Determine the (x, y) coordinate at the center of the cell enclosing the given text.  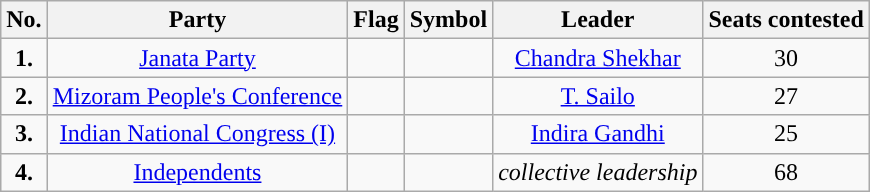
30 (786, 58)
Party (198, 20)
Indira Gandhi (598, 134)
27 (786, 96)
4. (24, 172)
Independents (198, 172)
3. (24, 134)
Symbol (448, 20)
collective leadership (598, 172)
68 (786, 172)
1. (24, 58)
T. Sailo (598, 96)
Mizoram People's Conference (198, 96)
25 (786, 134)
Seats contested (786, 20)
Janata Party (198, 58)
Chandra Shekhar (598, 58)
No. (24, 20)
Flag (376, 20)
Indian National Congress (I) (198, 134)
Leader (598, 20)
2. (24, 96)
